For the text-containing cell, return its midpoint in [x, y] coordinate format. 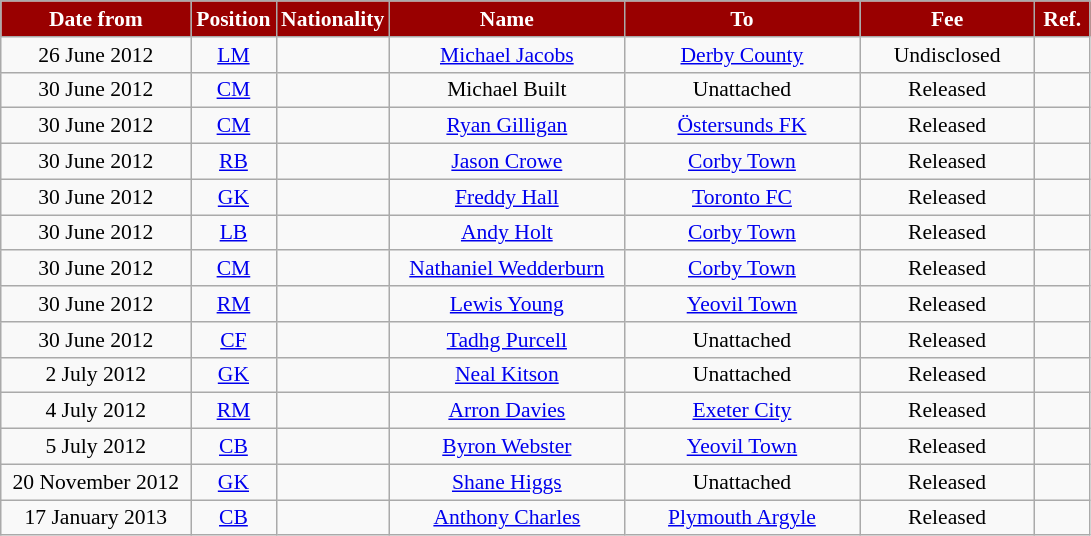
Shane Higgs [506, 482]
Tadhg Purcell [506, 340]
Toronto FC [742, 197]
Exeter City [742, 411]
Date from [96, 19]
LM [234, 55]
Arron Davies [506, 411]
Ref. [1062, 19]
Byron Webster [506, 447]
Neal Kitson [506, 375]
Nationality [332, 19]
26 June 2012 [96, 55]
5 July 2012 [96, 447]
To [742, 19]
Fee [948, 19]
Anthony Charles [506, 518]
Nathaniel Wedderburn [506, 269]
Derby County [742, 55]
CF [234, 340]
2 July 2012 [96, 375]
20 November 2012 [96, 482]
Michael Jacobs [506, 55]
Jason Crowe [506, 162]
LB [234, 233]
Michael Built [506, 90]
RB [234, 162]
Position [234, 19]
Plymouth Argyle [742, 518]
Andy Holt [506, 233]
Östersunds FK [742, 126]
Name [506, 19]
Lewis Young [506, 304]
Ryan Gilligan [506, 126]
Undisclosed [948, 55]
Freddy Hall [506, 197]
17 January 2013 [96, 518]
4 July 2012 [96, 411]
